Identify which cell holds the provided text, then report its (X, Y) central coordinate. 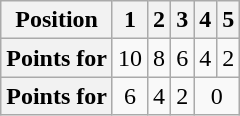
8 (160, 58)
0 (217, 96)
3 (182, 20)
Position (57, 20)
10 (130, 58)
1 (130, 20)
5 (228, 20)
